Extract the [x, y] coordinate from the center of the cell holding the provided text.  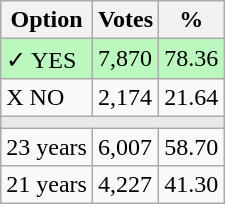
6,007 [125, 147]
7,870 [125, 59]
58.70 [192, 147]
21 years [47, 185]
21.64 [192, 97]
41.30 [192, 185]
✓ YES [47, 59]
23 years [47, 147]
X NO [47, 97]
78.36 [192, 59]
Votes [125, 20]
4,227 [125, 185]
% [192, 20]
2,174 [125, 97]
Option [47, 20]
